Search for the cell housing the specified text and yield its [x, y] center coordinate. 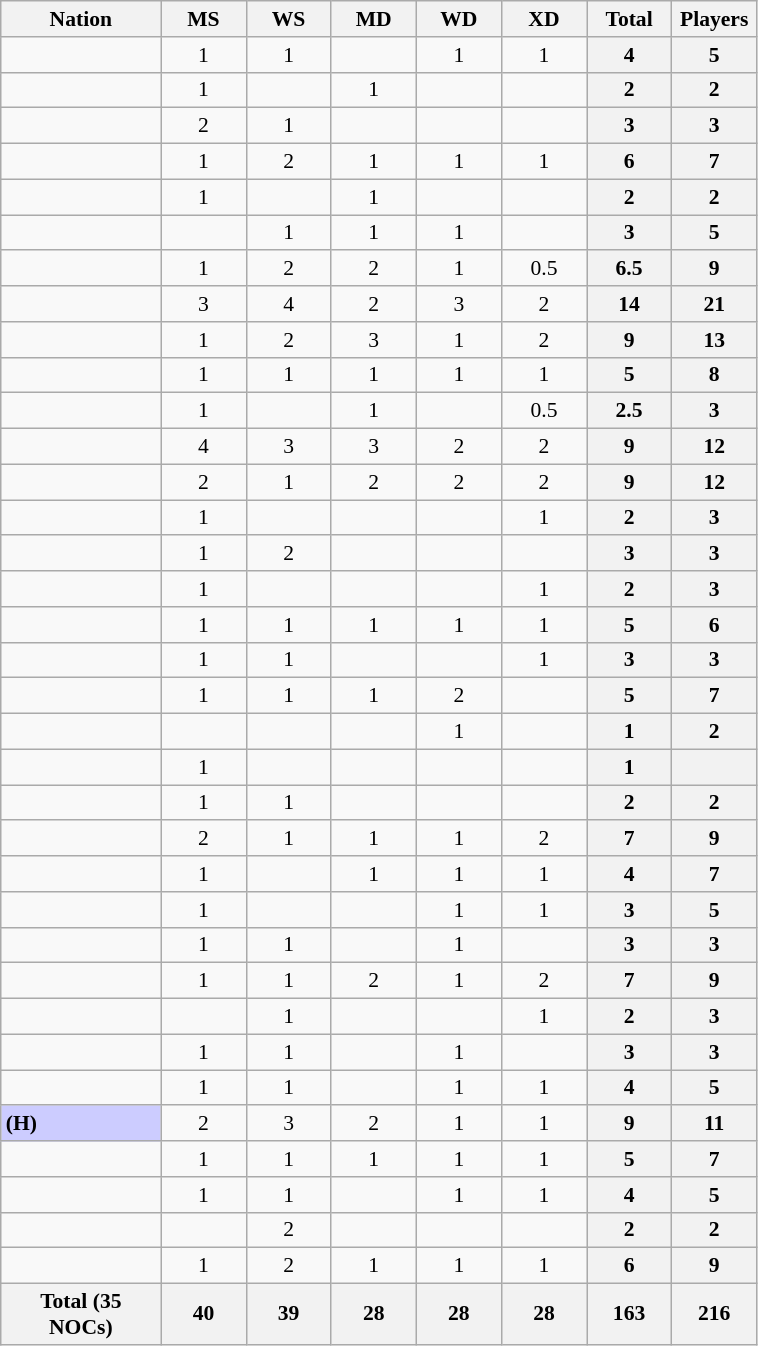
MS [204, 19]
163 [628, 1314]
21 [714, 304]
216 [714, 1314]
(H) [81, 1124]
Players [714, 19]
WD [458, 19]
Nation [81, 19]
13 [714, 340]
2.5 [628, 411]
40 [204, 1314]
6.5 [628, 269]
Total [628, 19]
XD [544, 19]
Total (35 NOCs) [81, 1314]
WS [288, 19]
8 [714, 375]
39 [288, 1314]
11 [714, 1124]
MD [374, 19]
14 [628, 304]
